For the text-containing cell, return its midpoint in [x, y] coordinate format. 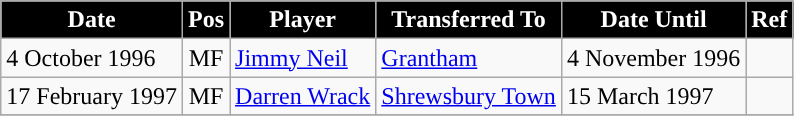
Pos [206, 20]
Ref [770, 20]
4 October 1996 [92, 58]
Player [303, 20]
Darren Wrack [303, 96]
Date Until [653, 20]
17 February 1997 [92, 96]
4 November 1996 [653, 58]
Jimmy Neil [303, 58]
Shrewsbury Town [469, 96]
Transferred To [469, 20]
Grantham [469, 58]
15 March 1997 [653, 96]
Date [92, 20]
